Find where the given text appears and provide that cell's center as [x, y] coordinate. 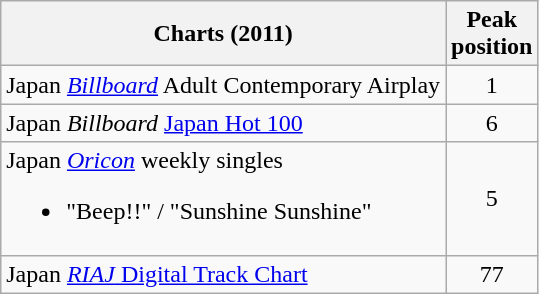
77 [492, 274]
Japan RIAJ Digital Track Chart [224, 274]
6 [492, 123]
1 [492, 85]
5 [492, 198]
Japan Oricon weekly singles"Beep!!" / "Sunshine Sunshine" [224, 198]
Charts (2011) [224, 34]
Japan Billboard Adult Contemporary Airplay [224, 85]
Japan Billboard Japan Hot 100 [224, 123]
Peakposition [492, 34]
